Pinpoint the cell where the given text exists, returning its (X, Y) midpoint coordinate. 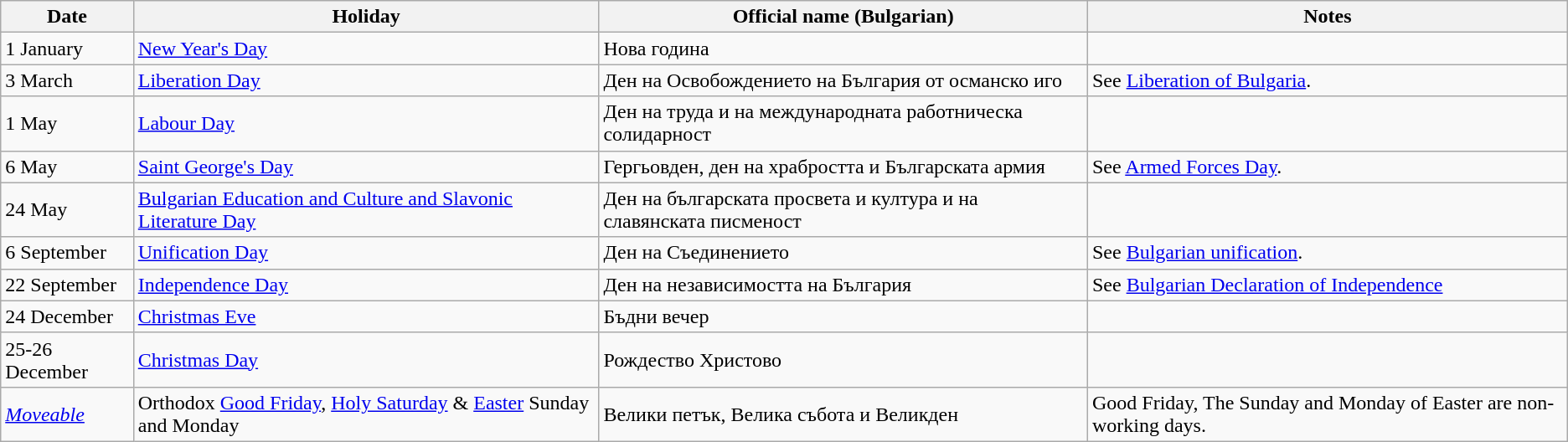
Ден на труда и на международната работническа солидарност (843, 124)
Ден на Освобождението на България от османско иго (843, 80)
Ден на независимостта на България (843, 285)
Official name (Bulgarian) (843, 17)
Notes (1327, 17)
Holiday (366, 17)
Liberation Day (366, 80)
Unification Day (366, 253)
Good Friday, The Sunday and Monday of Easter are non-working days. (1327, 414)
Велики петък, Велика събота и Великден (843, 414)
1 January (67, 49)
Гергьовден, ден на храбростта и Българската армия (843, 167)
Ден на българската просвета и култура и на славянската писменост (843, 209)
Saint George's Day (366, 167)
24 May (67, 209)
Moveable (67, 414)
Нова година (843, 49)
6 September (67, 253)
1 May (67, 124)
3 March (67, 80)
Date (67, 17)
Рождество Христово (843, 360)
See Armed Forces Day. (1327, 167)
Бъдни вечер (843, 316)
See Liberation of Bulgaria. (1327, 80)
Christmas Day (366, 360)
6 May (67, 167)
New Year's Day (366, 49)
Independence Day (366, 285)
See Bulgarian Declaration of Independence (1327, 285)
Bulgarian Education and Culture and Slavonic Literature Day (366, 209)
25-26 December (67, 360)
Ден на Съединението (843, 253)
See Bulgarian unification. (1327, 253)
Orthodox Good Friday, Holy Saturday & Easter Sunday and Monday (366, 414)
22 September (67, 285)
Labour Day (366, 124)
Christmas Eve (366, 316)
24 December (67, 316)
